From the cell containing the given text, extract its center point as [x, y] coordinate. 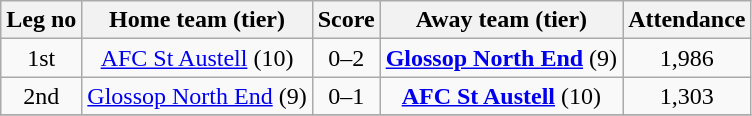
1,986 [687, 58]
Home team (tier) [197, 20]
Away team (tier) [501, 20]
Leg no [42, 20]
0–2 [346, 58]
2nd [42, 96]
0–1 [346, 96]
Attendance [687, 20]
1,303 [687, 96]
1st [42, 58]
Score [346, 20]
